Detect which cell encompasses the target text, then output its [X, Y] center coordinate. 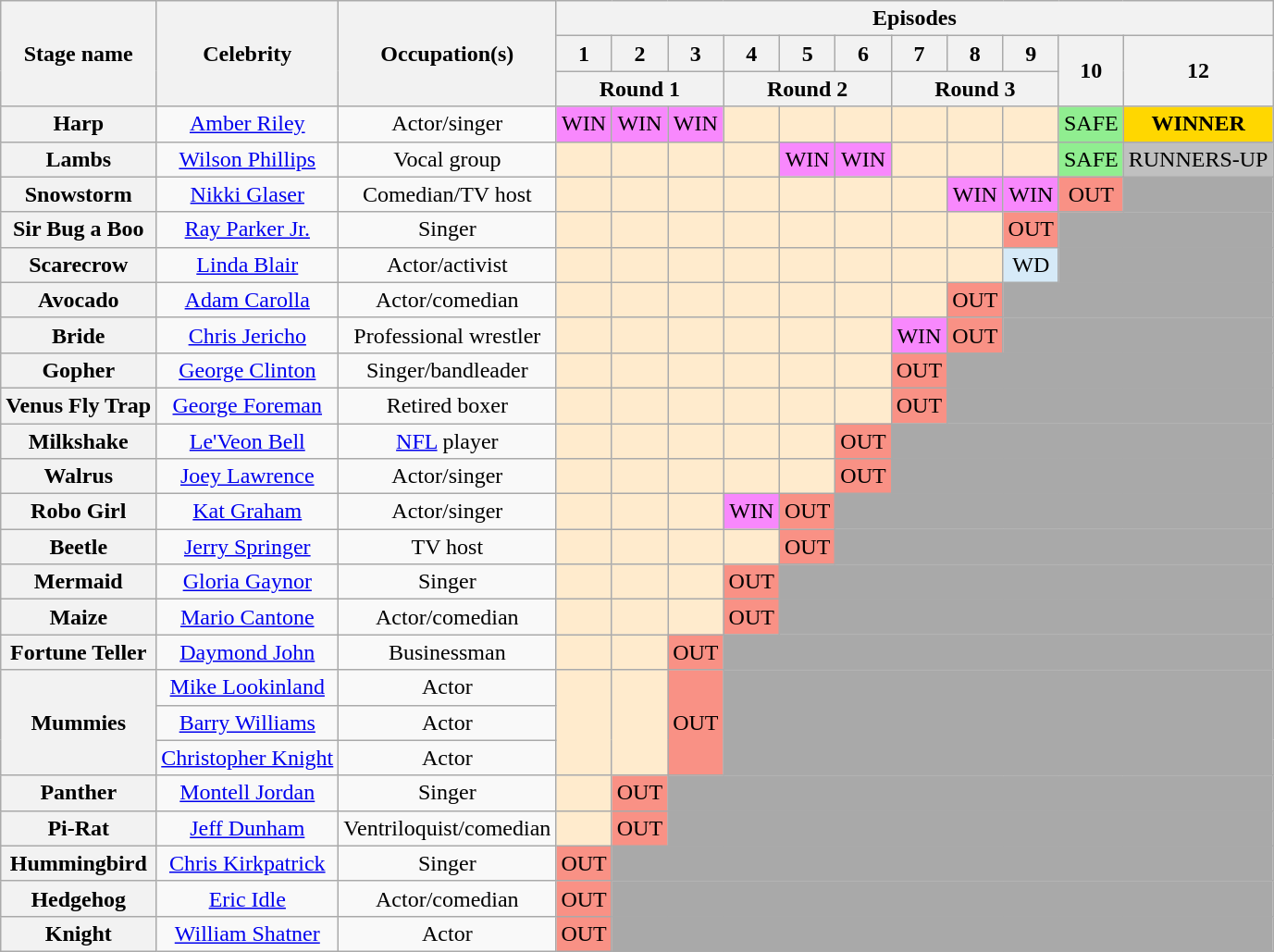
Mermaid [79, 582]
Round 1 [640, 89]
Milkshake [79, 441]
Walrus [79, 476]
Harp [79, 124]
Kat Graham [248, 512]
Professional wrestler [448, 335]
George Foreman [248, 405]
Amber Riley [248, 124]
Ray Parker Jr. [248, 229]
Round 2 [807, 89]
WD [1031, 265]
8 [975, 54]
Lambs [79, 159]
George Clinton [248, 370]
Beetle [79, 547]
Comedian/TV host [448, 194]
Barry Williams [248, 723]
Robo Girl [79, 512]
Ventriloquist/comedian [448, 828]
Jerry Springer [248, 547]
Gopher [79, 370]
12 [1198, 71]
Jeff Dunham [248, 828]
Le'Veon Bell [248, 441]
Linda Blair [248, 265]
Chris Jericho [248, 335]
Round 3 [975, 89]
6 [863, 54]
Episodes [914, 19]
Maize [79, 617]
Venus Fly Trap [79, 405]
1 [584, 54]
RUNNERS-UP [1198, 159]
9 [1031, 54]
WINNER [1198, 124]
3 [696, 54]
Eric Idle [248, 898]
Wilson Phillips [248, 159]
TV host [448, 547]
Occupation(s) [448, 54]
Scarecrow [79, 265]
Mario Cantone [248, 617]
Fortune Teller [79, 652]
Montell Jordan [248, 793]
Celebrity [248, 54]
Hedgehog [79, 898]
Sir Bug a Boo [79, 229]
4 [751, 54]
7 [919, 54]
NFL player [448, 441]
Joey Lawrence [248, 476]
Retired boxer [448, 405]
Singer/bandleader [448, 370]
Daymond John [248, 652]
Mike Lookinland [248, 687]
Avocado [79, 300]
Nikki Glaser [248, 194]
5 [807, 54]
William Shatner [248, 933]
Stage name [79, 54]
Bride [79, 335]
Snowstorm [79, 194]
Mummies [79, 723]
Chris Kirkpatrick [248, 863]
Panther [79, 793]
Pi-Rat [79, 828]
Knight [79, 933]
2 [639, 54]
Businessman [448, 652]
Gloria Gaynor [248, 582]
Actor/activist [448, 265]
Christopher Knight [248, 758]
Vocal group [448, 159]
10 [1091, 71]
Hummingbird [79, 863]
Adam Carolla [248, 300]
